Identify which cell holds the provided text, then report its (X, Y) central coordinate. 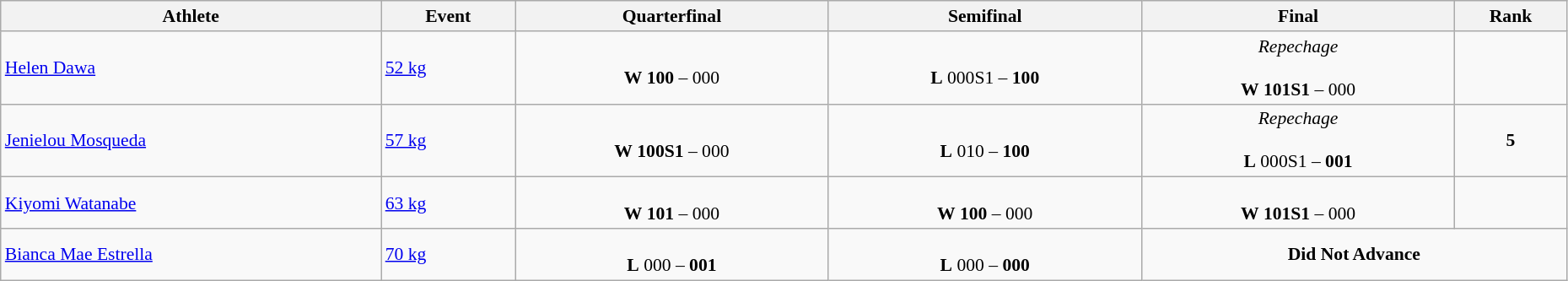
L 000S1 – 100 (985, 68)
Bianca Mae Estrella (191, 255)
57 kg (449, 140)
Athlete (191, 16)
Semifinal (985, 16)
63 kg (449, 203)
Jenielou Mosqueda (191, 140)
Kiyomi Watanabe (191, 203)
Repechage L 000S1 – 001 (1297, 140)
Event (449, 16)
W 100S1 – 000 (671, 140)
L 010 – 100 (985, 140)
Quarterfinal (671, 16)
Did Not Advance (1354, 255)
L 000 – 000 (985, 255)
Repechage W 101S1 – 000 (1297, 68)
70 kg (449, 255)
W 101S1 – 000 (1297, 203)
L 000 – 001 (671, 255)
Helen Dawa (191, 68)
Rank (1511, 16)
5 (1511, 140)
W 101 – 000 (671, 203)
Final (1297, 16)
52 kg (449, 68)
